Scan for the cell matching the given text and deliver its (X, Y) coordinate at center. 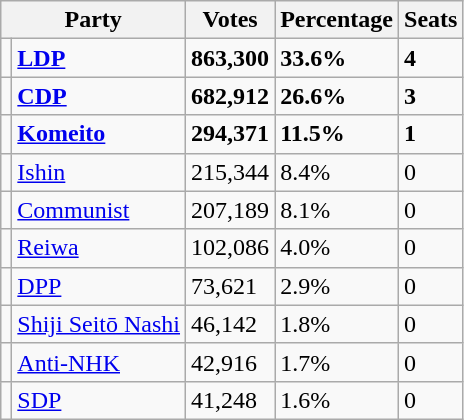
102,086 (230, 248)
Party (94, 20)
863,300 (230, 58)
Votes (230, 20)
8.1% (337, 210)
DPP (99, 286)
CDP (99, 96)
33.6% (337, 58)
11.5% (337, 134)
207,189 (230, 210)
SDP (99, 400)
Shiji Seitō Nashi (99, 324)
215,344 (230, 172)
3 (431, 96)
Ishin (99, 172)
Seats (431, 20)
4.0% (337, 248)
41,248 (230, 400)
46,142 (230, 324)
8.4% (337, 172)
26.6% (337, 96)
73,621 (230, 286)
LDP (99, 58)
2.9% (337, 286)
Komeito (99, 134)
42,916 (230, 362)
682,912 (230, 96)
Reiwa (99, 248)
Communist (99, 210)
1 (431, 134)
294,371 (230, 134)
Anti-NHK (99, 362)
Percentage (337, 20)
1.7% (337, 362)
1.8% (337, 324)
4 (431, 58)
1.6% (337, 400)
